Identify which cell holds the provided text, then report its (x, y) central coordinate. 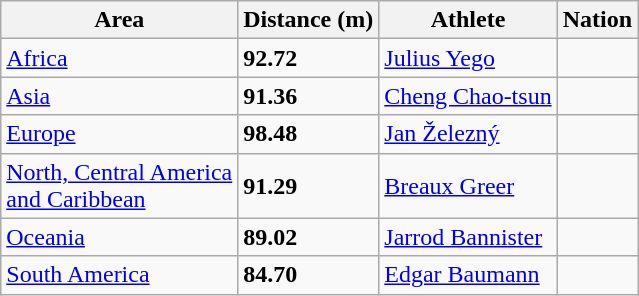
Cheng Chao-tsun (468, 96)
98.48 (308, 134)
Africa (120, 58)
Jarrod Bannister (468, 237)
89.02 (308, 237)
Athlete (468, 20)
Europe (120, 134)
Breaux Greer (468, 186)
Area (120, 20)
84.70 (308, 275)
South America (120, 275)
Asia (120, 96)
91.29 (308, 186)
Oceania (120, 237)
North, Central America and Caribbean (120, 186)
91.36 (308, 96)
Edgar Baumann (468, 275)
92.72 (308, 58)
Julius Yego (468, 58)
Jan Železný (468, 134)
Nation (597, 20)
Distance (m) (308, 20)
